Output the [X, Y] coordinate of the center of the cell containing the given text.  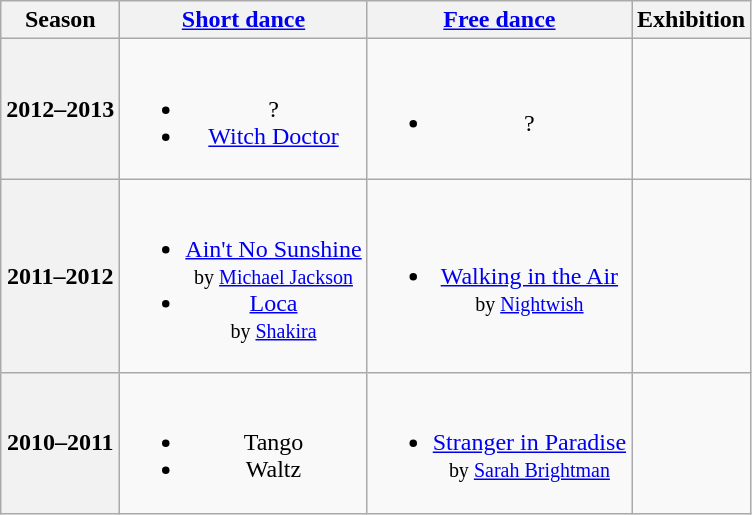
2011–2012 [60, 276]
Season [60, 20]
Exhibition [692, 20]
Ain't No Sunshine by Michael Jackson Loca by Shakira [244, 276]
Walking in the Air by Nightwish [499, 276]
Free dance [499, 20]
Stranger in Paradise by Sarah Brightman [499, 443]
? [499, 109]
2010–2011 [60, 443]
2012–2013 [60, 109]
Short dance [244, 20]
?Witch Doctor [244, 109]
TangoWaltz [244, 443]
